Return [X, Y] of the center of cell containing provided text 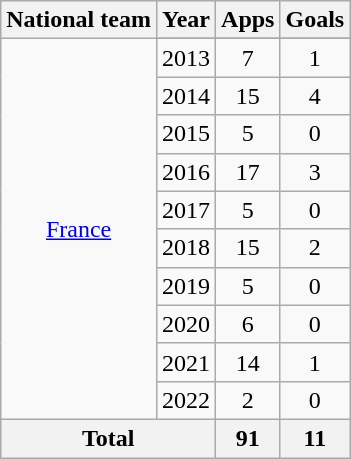
2022 [186, 400]
Apps [248, 20]
Goals [315, 20]
7 [248, 58]
2020 [186, 324]
14 [248, 362]
2019 [186, 286]
2018 [186, 248]
11 [315, 438]
Total [108, 438]
2013 [186, 58]
2016 [186, 172]
4 [315, 96]
2021 [186, 362]
91 [248, 438]
3 [315, 172]
17 [248, 172]
2014 [186, 96]
France [79, 230]
2017 [186, 210]
National team [79, 20]
Year [186, 20]
2015 [186, 134]
6 [248, 324]
